Capture the cell that displays the provided text and extract its (x, y) central coordinate. 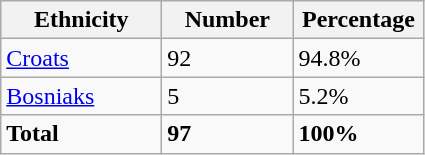
5.2% (358, 96)
97 (228, 134)
Percentage (358, 20)
94.8% (358, 58)
Number (228, 20)
Ethnicity (82, 20)
Croats (82, 58)
5 (228, 96)
100% (358, 134)
Total (82, 134)
Bosniaks (82, 96)
92 (228, 58)
